Search for the cell housing the specified text and yield its [X, Y] center coordinate. 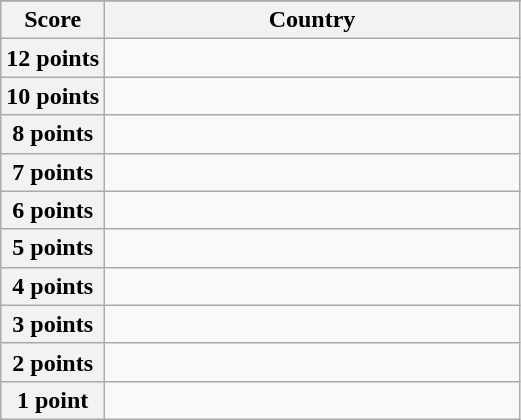
6 points [53, 210]
5 points [53, 248]
7 points [53, 172]
12 points [53, 58]
8 points [53, 134]
3 points [53, 324]
10 points [53, 96]
Score [53, 20]
Country [312, 20]
1 point [53, 400]
4 points [53, 286]
2 points [53, 362]
